Locate the cell with the specified text and output its [x, y] center coordinate. 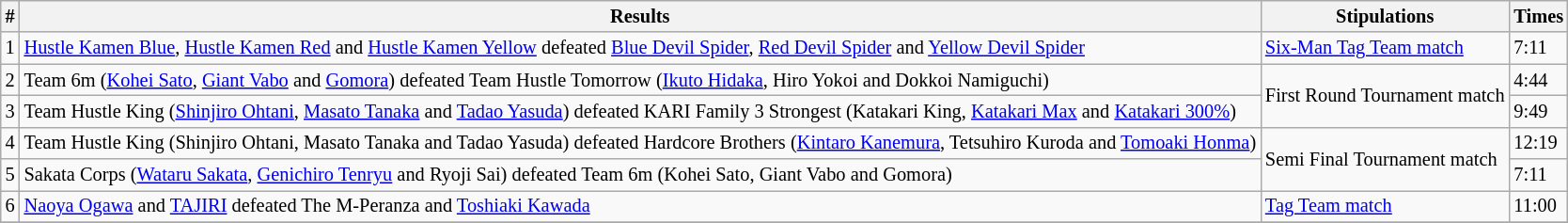
Team 6m (Kohei Sato, Giant Vabo and Gomora) defeated Team Hustle Tomorrow (Ikuto Hidaka, Hiro Yokoi and Dokkoi Namiguchi) [640, 80]
# [10, 16]
2 [10, 80]
5 [10, 175]
Six-Man Tag Team match [1385, 48]
4:44 [1538, 80]
4 [10, 143]
Times [1538, 16]
Tag Team match [1385, 206]
Team Hustle King (Shinjiro Ohtani, Masato Tanaka and Tadao Yasuda) defeated KARI Family 3 Strongest (Katakari King, Katakari Max and Katakari 300%) [640, 111]
6 [10, 206]
Sakata Corps (Wataru Sakata, Genichiro Tenryu and Ryoji Sai) defeated Team 6m (Kohei Sato, Giant Vabo and Gomora) [640, 175]
Hustle Kamen Blue, Hustle Kamen Red and Hustle Kamen Yellow defeated Blue Devil Spider, Red Devil Spider and Yellow Devil Spider [640, 48]
Team Hustle King (Shinjiro Ohtani, Masato Tanaka and Tadao Yasuda) defeated Hardcore Brothers (Kintaro Kanemura, Tetsuhiro Kuroda and Tomoaki Honma) [640, 143]
Stipulations [1385, 16]
Results [640, 16]
9:49 [1538, 111]
First Round Tournament match [1385, 96]
12:19 [1538, 143]
3 [10, 111]
11:00 [1538, 206]
Naoya Ogawa and TAJIRI defeated The M-Peranza and Toshiaki Kawada [640, 206]
Semi Final Tournament match [1385, 158]
1 [10, 48]
